Extract the [X, Y] coordinate from the center of the cell holding the provided text.  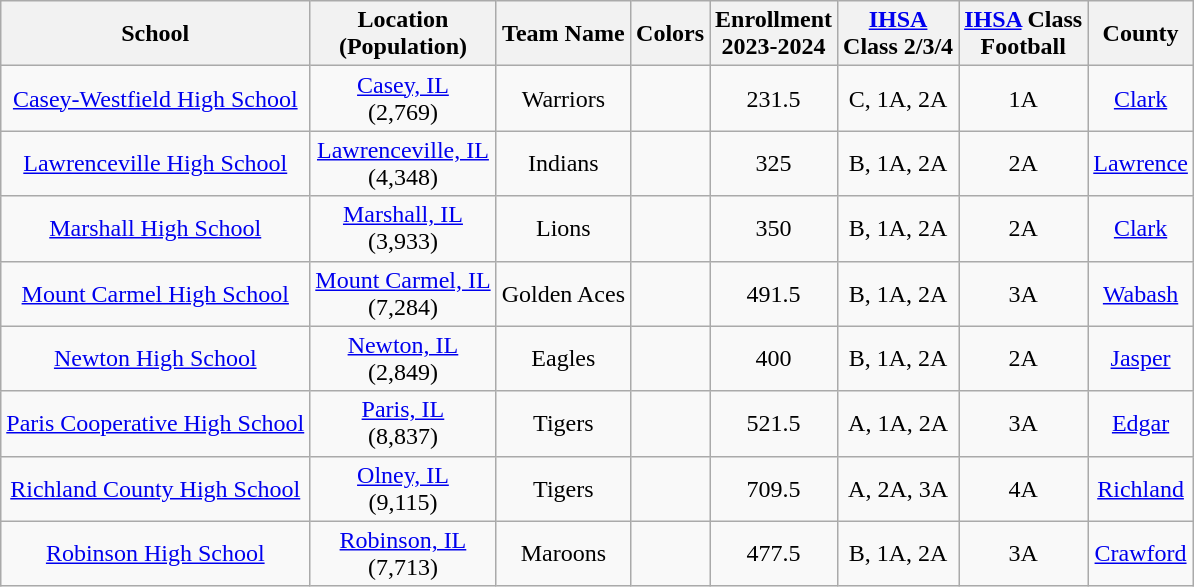
Casey-Westfield High School [156, 98]
491.5 [774, 294]
Casey, IL(2,769) [403, 98]
Newton, IL(2,849) [403, 358]
709.5 [774, 488]
400 [774, 358]
Location(Population) [403, 34]
Enrollment 2023-2024 [774, 34]
School [156, 34]
Jasper [1141, 358]
Richland County High School [156, 488]
Lawrenceville High School [156, 164]
C, 1A, 2A [898, 98]
Marshall, IL(3,933) [403, 228]
Mount Carmel, IL(7,284) [403, 294]
County [1141, 34]
Warriors [563, 98]
Colors [670, 34]
Paris Cooperative High School [156, 424]
A, 2A, 3A [898, 488]
IHSA Class 2/3/4 [898, 34]
IHSA Class Football [1024, 34]
Robinson High School [156, 554]
Eagles [563, 358]
521.5 [774, 424]
Newton High School [156, 358]
Crawford [1141, 554]
Mount Carmel High School [156, 294]
Marshall High School [156, 228]
350 [774, 228]
Indians [563, 164]
Lions [563, 228]
1A [1024, 98]
Robinson, IL(7,713) [403, 554]
325 [774, 164]
Maroons [563, 554]
Wabash [1141, 294]
Golden Aces [563, 294]
231.5 [774, 98]
Edgar [1141, 424]
Richland [1141, 488]
Lawrence [1141, 164]
Olney, IL(9,115) [403, 488]
Lawrenceville, IL(4,348) [403, 164]
Team Name [563, 34]
A, 1A, 2A [898, 424]
4A [1024, 488]
477.5 [774, 554]
Paris, IL(8,837) [403, 424]
